For the text-containing cell, return its midpoint in (X, Y) coordinate format. 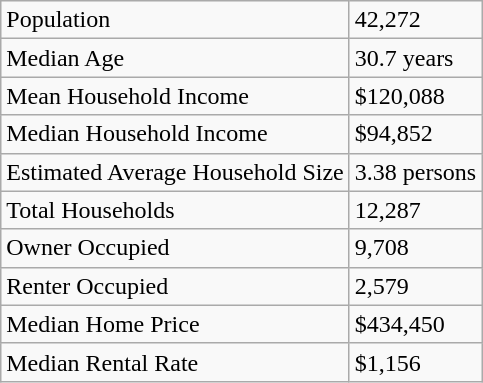
Median Household Income (176, 134)
$120,088 (415, 96)
42,272 (415, 20)
Mean Household Income (176, 96)
Total Households (176, 210)
$94,852 (415, 134)
Estimated Average Household Size (176, 172)
$434,450 (415, 324)
Median Age (176, 58)
9,708 (415, 248)
30.7 years (415, 58)
12,287 (415, 210)
Renter Occupied (176, 286)
$1,156 (415, 362)
2,579 (415, 286)
Owner Occupied (176, 248)
Median Rental Rate (176, 362)
Population (176, 20)
Median Home Price (176, 324)
3.38 persons (415, 172)
